Extract the (X, Y) coordinate from the center of the cell holding the provided text.  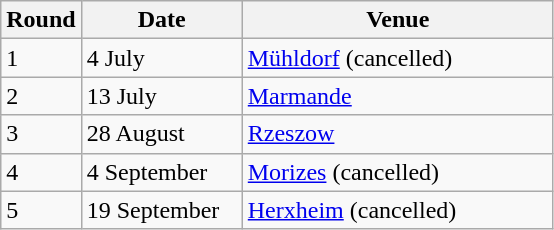
Marmande (398, 96)
5 (41, 210)
4 September (162, 172)
Date (162, 20)
2 (41, 96)
Venue (398, 20)
19 September (162, 210)
Morizes (cancelled) (398, 172)
Mühldorf (cancelled) (398, 58)
4 (41, 172)
Herxheim (cancelled) (398, 210)
4 July (162, 58)
1 (41, 58)
Rzeszow (398, 134)
28 August (162, 134)
Round (41, 20)
3 (41, 134)
13 July (162, 96)
